Find where the given text appears and provide that cell's center as [X, Y] coordinate. 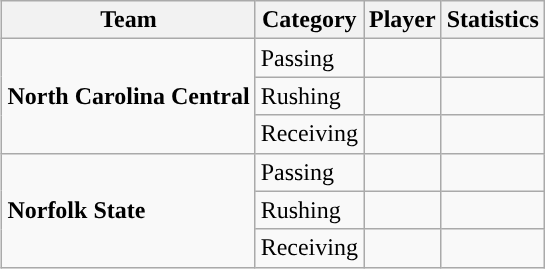
Norfolk State [128, 210]
Player [403, 20]
Category [309, 20]
North Carolina Central [128, 96]
Statistics [492, 20]
Team [128, 20]
